Identify which cell holds the provided text, then report its [x, y] central coordinate. 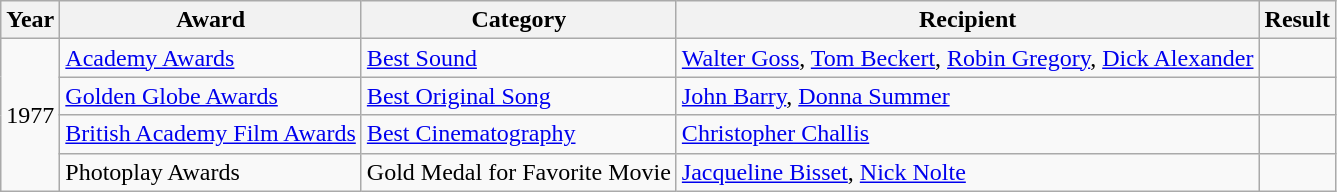
Best Cinematography [518, 134]
Best Sound [518, 58]
British Academy Film Awards [211, 134]
Award [211, 20]
Gold Medal for Favorite Movie [518, 172]
Jacqueline Bisset, Nick Nolte [968, 172]
Best Original Song [518, 96]
Golden Globe Awards [211, 96]
1977 [30, 115]
John Barry, Donna Summer [968, 96]
Christopher Challis [968, 134]
Year [30, 20]
Academy Awards [211, 58]
Category [518, 20]
Photoplay Awards [211, 172]
Recipient [968, 20]
Walter Goss, Tom Beckert, Robin Gregory, Dick Alexander [968, 58]
Result [1297, 20]
